For the text-containing cell, return its midpoint in [X, Y] coordinate format. 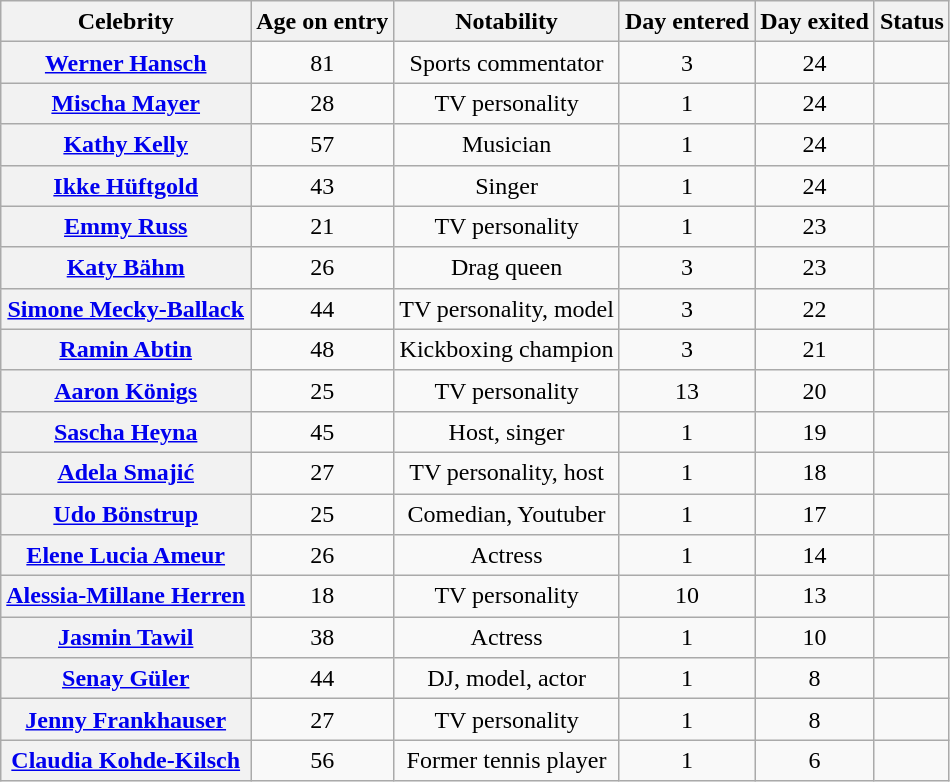
Celebrity [126, 22]
TV personality, model [507, 308]
Host, singer [507, 432]
17 [815, 514]
Comedian, Youtuber [507, 514]
Emmy Russ [126, 226]
Senay Güler [126, 678]
Musician [507, 144]
Claudia Kohde-Kilsch [126, 760]
Kathy Kelly [126, 144]
Katy Bähm [126, 268]
TV personality, host [507, 472]
Werner Hansch [126, 62]
Ramin Abtin [126, 350]
Mischa Mayer [126, 104]
Alessia-Millane Herren [126, 596]
Day entered [686, 22]
38 [322, 638]
Sports commentator [507, 62]
Status [912, 22]
81 [322, 62]
Ikke Hüftgold [126, 186]
Day exited [815, 22]
Former tennis player [507, 760]
22 [815, 308]
Kickboxing champion [507, 350]
28 [322, 104]
Adela Smajić [126, 472]
Simone Mecky-Ballack [126, 308]
48 [322, 350]
6 [815, 760]
56 [322, 760]
Singer [507, 186]
45 [322, 432]
Age on entry [322, 22]
Drag queen [507, 268]
43 [322, 186]
Elene Lucia Ameur [126, 556]
Sascha Heyna [126, 432]
Jasmin Tawil [126, 638]
DJ, model, actor [507, 678]
14 [815, 556]
Notability [507, 22]
Jenny Frankhauser [126, 720]
57 [322, 144]
Udo Bönstrup [126, 514]
20 [815, 390]
Aaron Königs [126, 390]
19 [815, 432]
